Provide the (x, y) coordinate of the cell's center where the given text is located.  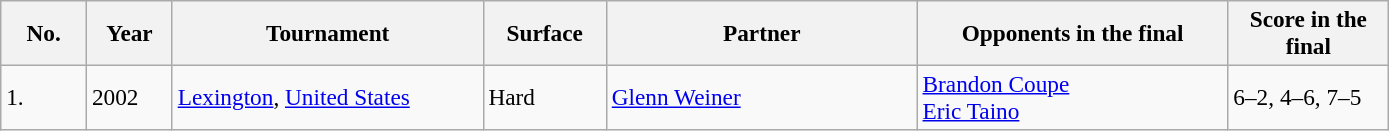
No. (44, 32)
Tournament (328, 32)
1. (44, 98)
Year (130, 32)
2002 (130, 98)
Partner (762, 32)
Brandon Coupe Eric Taino (1072, 98)
Glenn Weiner (762, 98)
Hard (544, 98)
Lexington, United States (328, 98)
Opponents in the final (1072, 32)
Score in the final (1308, 32)
6–2, 4–6, 7–5 (1308, 98)
Surface (544, 32)
